Capture the cell that displays the provided text and extract its (x, y) central coordinate. 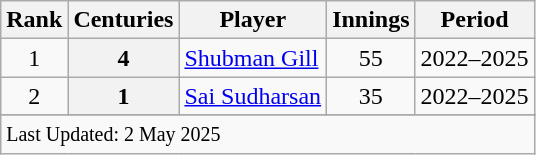
Centuries (124, 20)
Period (474, 20)
Innings (371, 20)
4 (124, 58)
Player (253, 20)
35 (371, 96)
55 (371, 58)
Rank (34, 20)
2 (34, 96)
Last Updated: 2 May 2025 (268, 134)
Sai Sudharsan (253, 96)
Shubman Gill (253, 58)
